Return the [x, y] coordinate for the center point of the cell that contains the specified text.  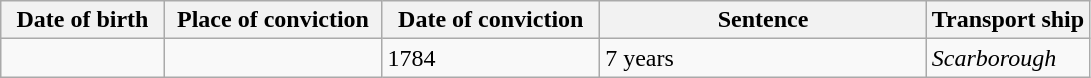
7 years [764, 58]
Sentence [764, 20]
Transport ship [1008, 20]
Place of conviction [273, 20]
Scarborough [1008, 58]
Date of conviction [491, 20]
Date of birth [82, 20]
1784 [491, 58]
